From the cell containing the given text, extract its center point as [X, Y] coordinate. 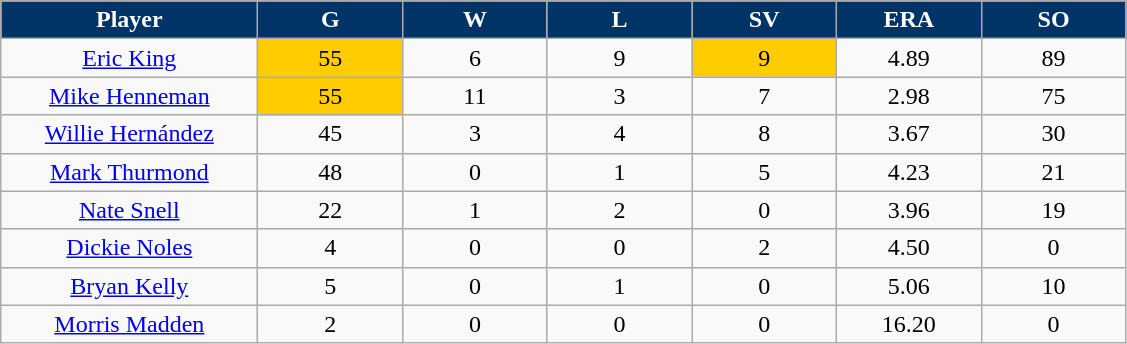
Bryan Kelly [130, 286]
3.96 [910, 210]
89 [1054, 58]
4.50 [910, 248]
7 [764, 96]
4.89 [910, 58]
Dickie Noles [130, 248]
Willie Hernández [130, 134]
W [476, 20]
22 [330, 210]
19 [1054, 210]
Nate Snell [130, 210]
45 [330, 134]
Eric King [130, 58]
Mike Henneman [130, 96]
Morris Madden [130, 324]
3.67 [910, 134]
48 [330, 172]
Player [130, 20]
75 [1054, 96]
2.98 [910, 96]
8 [764, 134]
4.23 [910, 172]
Mark Thurmond [130, 172]
SO [1054, 20]
5.06 [910, 286]
10 [1054, 286]
ERA [910, 20]
30 [1054, 134]
11 [476, 96]
21 [1054, 172]
L [620, 20]
16.20 [910, 324]
G [330, 20]
SV [764, 20]
6 [476, 58]
